Pinpoint the cell where the given text exists, returning its [X, Y] midpoint coordinate. 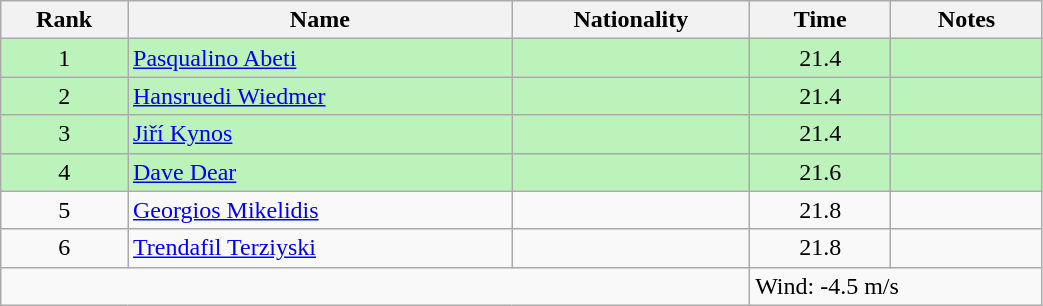
Georgios Mikelidis [320, 210]
2 [64, 96]
Trendafil Terziyski [320, 248]
4 [64, 172]
6 [64, 248]
3 [64, 134]
Rank [64, 20]
1 [64, 58]
Time [820, 20]
Nationality [631, 20]
Hansruedi Wiedmer [320, 96]
Jiří Kynos [320, 134]
Name [320, 20]
5 [64, 210]
Notes [966, 20]
Dave Dear [320, 172]
Wind: -4.5 m/s [896, 286]
Pasqualino Abeti [320, 58]
21.6 [820, 172]
